Determine the [X, Y] coordinate at the center of the cell enclosing the given text.  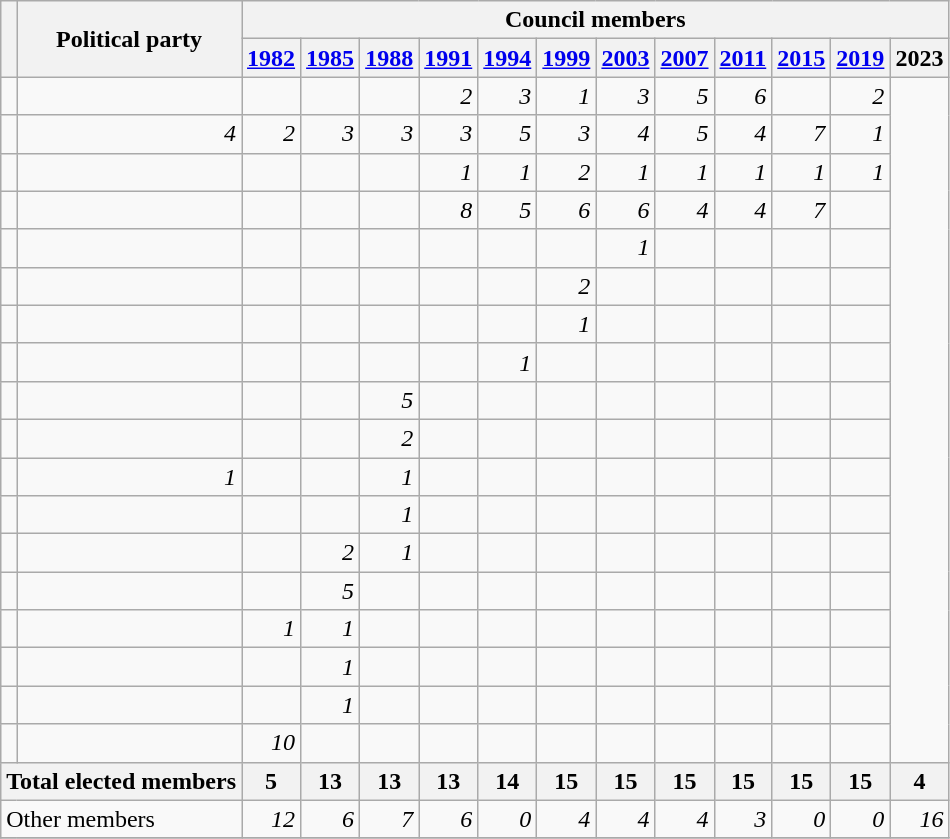
12 [272, 819]
1985 [330, 58]
2015 [802, 58]
Political party [130, 39]
2003 [626, 58]
Other members [122, 819]
10 [272, 743]
2011 [743, 58]
1999 [566, 58]
2019 [860, 58]
2023 [920, 58]
1994 [508, 58]
Total elected members [122, 781]
1982 [272, 58]
Council members [596, 20]
16 [920, 819]
1988 [390, 58]
8 [448, 210]
2007 [684, 58]
1991 [448, 58]
14 [508, 781]
